Provide the (X, Y) coordinate of the cell's center where the given text is located.  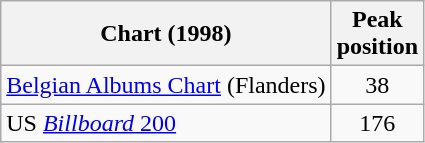
Chart (1998) (166, 34)
176 (377, 123)
US Billboard 200 (166, 123)
38 (377, 85)
Belgian Albums Chart (Flanders) (166, 85)
Peakposition (377, 34)
